Provide the (x, y) coordinate of the cell's center where the given text is located.  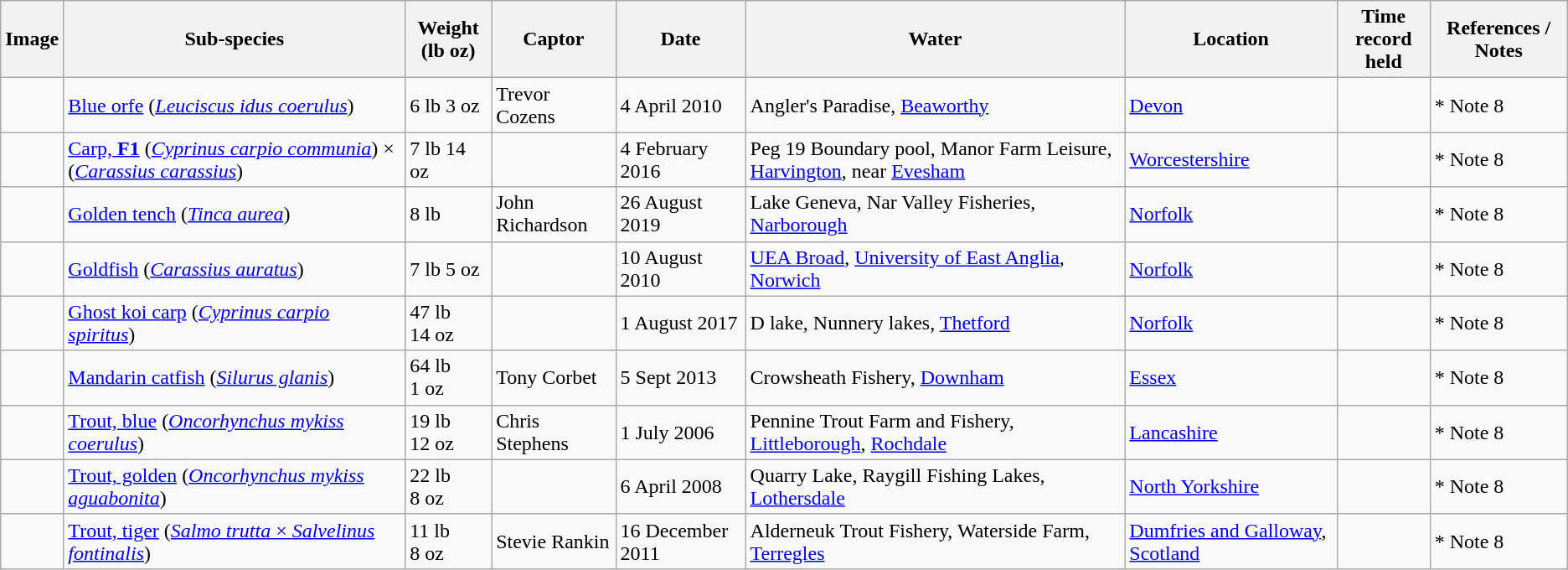
Blue orfe (Leuciscus idus coerulus) (235, 106)
Stevie Rankin (554, 541)
Trevor Cozens (554, 106)
Trout, tiger (Salmo trutta × Salvelinus fontinalis) (235, 541)
1 August 2017 (680, 324)
47 lb 14 oz (449, 324)
References / Notes (1498, 39)
6 April 2008 (680, 486)
Captor (554, 39)
4 April 2010 (680, 106)
10 August 2010 (680, 268)
UEA Broad, University of East Anglia, Norwich (935, 268)
Image (32, 39)
22 lb 8 oz (449, 486)
4 February 2016 (680, 159)
Water (935, 39)
7 lb 5 oz (449, 268)
Angler's Paradise, Beaworthy (935, 106)
Trout, blue (Oncorhynchus mykiss coerulus) (235, 433)
16 December 2011 (680, 541)
6 lb 3 oz (449, 106)
26 August 2019 (680, 215)
North Yorkshire (1231, 486)
Crowsheath Fishery, Downham (935, 377)
Time recordheld (1384, 39)
8 lb (449, 215)
Trout, golden (Oncorhynchus mykiss aguabonita) (235, 486)
Date (680, 39)
Carp, F1 (Cyprinus carpio communia) × (Carassius carassius) (235, 159)
19 lb 12 oz (449, 433)
Pennine Trout Farm and Fishery, Littleborough, Rochdale (935, 433)
Goldfish (Carassius auratus) (235, 268)
Weight(lb oz) (449, 39)
Essex (1231, 377)
7 lb 14 oz (449, 159)
Lake Geneva, Nar Valley Fisheries, Narborough (935, 215)
Alderneuk Trout Fishery, Waterside Farm, Terregles (935, 541)
Quarry Lake, Raygill Fishing Lakes, Lothersdale (935, 486)
Chris Stephens (554, 433)
Mandarin catfish (Silurus glanis) (235, 377)
11 lb 8 oz (449, 541)
Devon (1231, 106)
5 Sept 2013 (680, 377)
Tony Corbet (554, 377)
Worcestershire (1231, 159)
Location (1231, 39)
1 July 2006 (680, 433)
Sub-species (235, 39)
John Richardson (554, 215)
Lancashire (1231, 433)
64 lb 1 oz (449, 377)
Golden tench (Tinca aurea) (235, 215)
Peg 19 Boundary pool, Manor Farm Leisure, Harvington, near Evesham (935, 159)
Ghost koi carp (Cyprinus carpio spiritus) (235, 324)
Dumfries and Galloway, Scotland (1231, 541)
D lake, Nunnery lakes, Thetford (935, 324)
